Determine the [X, Y] coordinate at the center of the cell enclosing the given text.  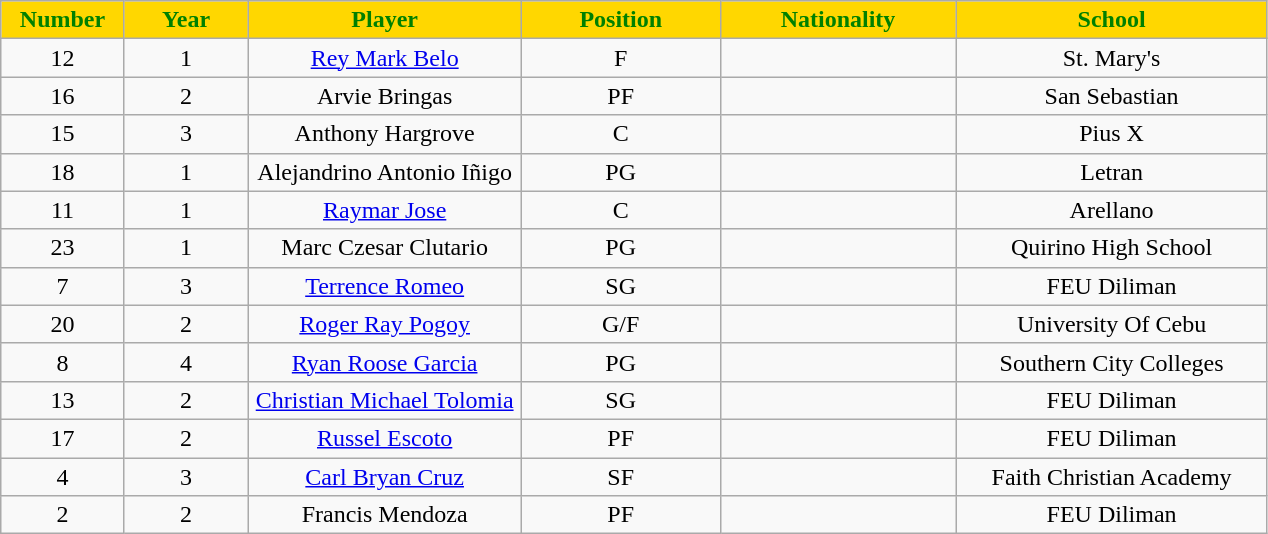
Russel Escoto [385, 438]
16 [63, 96]
7 [63, 286]
Quirino High School [1112, 248]
Player [385, 20]
School [1112, 20]
15 [63, 134]
Anthony Hargrove [385, 134]
F [620, 58]
Carl Bryan Cruz [385, 477]
13 [63, 400]
Arellano [1112, 210]
Christian Michael Tolomia [385, 400]
23 [63, 248]
18 [63, 172]
Arvie Bringas [385, 96]
17 [63, 438]
Year [186, 20]
Southern City Colleges [1112, 362]
G/F [620, 324]
Pius X [1112, 134]
Alejandrino Antonio Iñigo [385, 172]
20 [63, 324]
Francis Mendoza [385, 515]
Raymar Jose [385, 210]
Number [63, 20]
St. Mary's [1112, 58]
11 [63, 210]
Nationality [838, 20]
San Sebastian [1112, 96]
Letran [1112, 172]
Marc Czesar Clutario [385, 248]
University Of Cebu [1112, 324]
SF [620, 477]
8 [63, 362]
Faith Christian Academy [1112, 477]
Ryan Roose Garcia [385, 362]
Terrence Romeo [385, 286]
Roger Ray Pogoy [385, 324]
12 [63, 58]
Rey Mark Belo [385, 58]
Position [620, 20]
